Scan for the cell matching the given text and deliver its [x, y] coordinate at center. 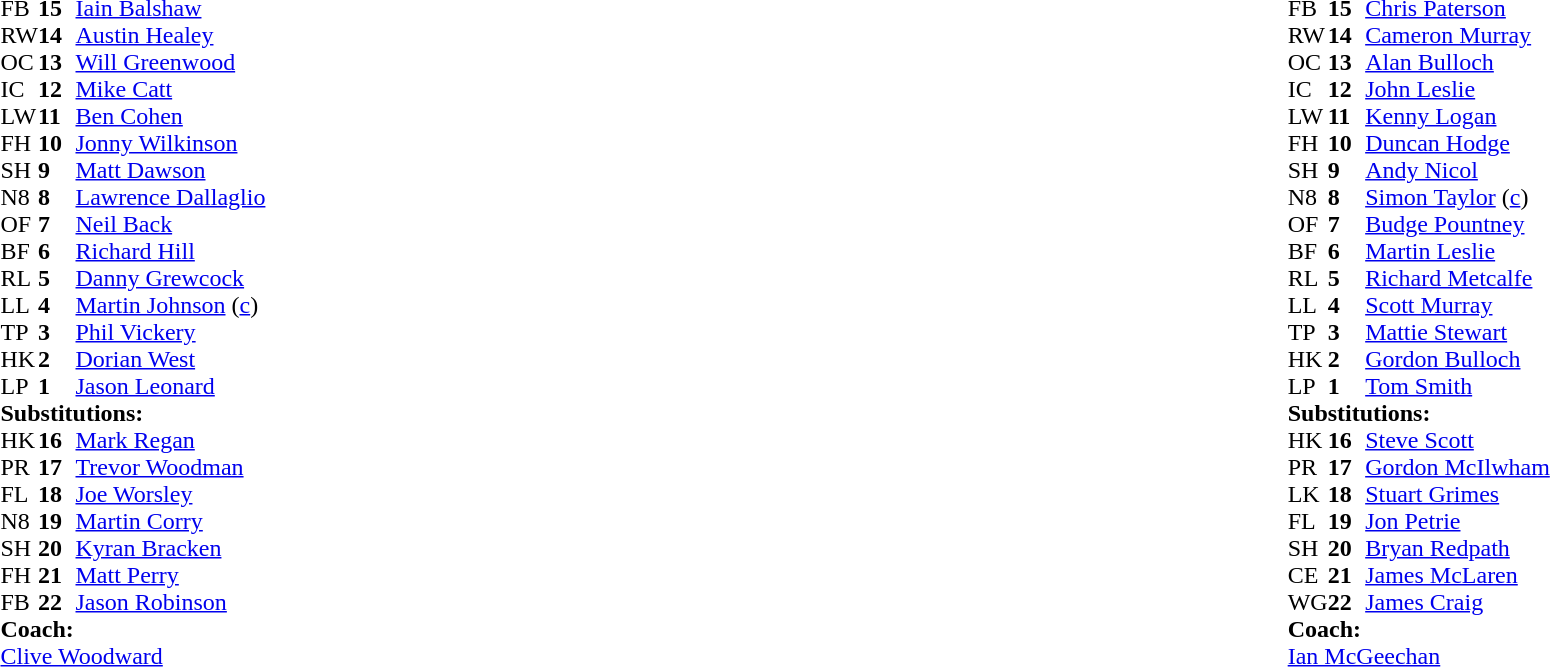
Jon Petrie [1458, 522]
Gordon McIlwham [1458, 468]
Danny Grewcock [171, 278]
Scott Murray [1458, 306]
Matt Dawson [171, 170]
James Craig [1458, 602]
James McLaren [1458, 576]
Gordon Bulloch [1458, 360]
Trevor Woodman [171, 468]
Bryan Redpath [1458, 548]
Budge Pountney [1458, 224]
WG [1308, 602]
Phil Vickery [171, 332]
John Leslie [1458, 90]
Kenny Logan [1458, 116]
LK [1308, 494]
Jonny Wilkinson [171, 144]
Cameron Murray [1458, 36]
Neil Back [171, 224]
Lawrence Dallaglio [171, 198]
Joe Worsley [171, 494]
Mike Catt [171, 90]
Andy Nicol [1458, 170]
Matt Perry [171, 576]
Jason Leonard [171, 386]
Jason Robinson [171, 602]
Will Greenwood [171, 62]
Dorian West [171, 360]
Mattie Stewart [1458, 332]
Duncan Hodge [1458, 144]
Mark Regan [171, 440]
Martin Johnson (c) [171, 306]
Martin Leslie [1458, 252]
Richard Hill [171, 252]
Tom Smith [1458, 386]
Kyran Bracken [171, 548]
Alan Bulloch [1458, 62]
Steve Scott [1458, 440]
FB [19, 602]
Richard Metcalfe [1458, 278]
Ben Cohen [171, 116]
Simon Taylor (c) [1458, 198]
Stuart Grimes [1458, 494]
Austin Healey [171, 36]
CE [1308, 576]
Martin Corry [171, 522]
